Determine the (x, y) coordinate at the center of the cell enclosing the given text.  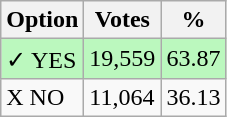
19,559 (122, 59)
63.87 (194, 59)
% (194, 20)
Option (42, 20)
Votes (122, 20)
36.13 (194, 97)
X NO (42, 97)
11,064 (122, 97)
✓ YES (42, 59)
